Identify which cell holds the provided text, then report its [X, Y] central coordinate. 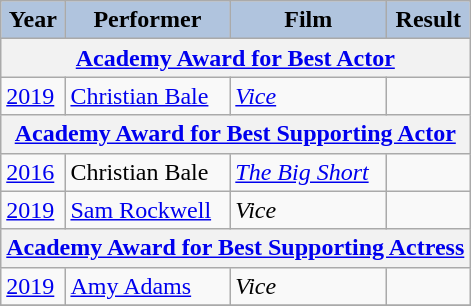
Result [428, 20]
2016 [33, 172]
Film [308, 20]
Year [33, 20]
Sam Rockwell [148, 210]
Performer [148, 20]
Academy Award for Best Supporting Actor [236, 134]
Amy Adams [148, 286]
The Big Short [308, 172]
Academy Award for Best Actor [236, 58]
Academy Award for Best Supporting Actress [236, 248]
